Return the (X, Y) coordinate for the center point of the cell that contains the specified text.  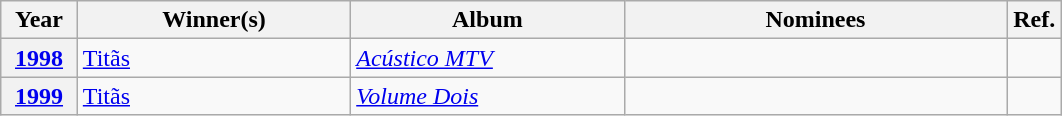
Year (40, 20)
Winner(s) (214, 20)
Volume Dois (488, 96)
Album (488, 20)
1999 (40, 96)
1998 (40, 58)
Ref. (1034, 20)
Acústico MTV (488, 58)
Nominees (816, 20)
